Scan for the cell matching the given text and deliver its (x, y) coordinate at center. 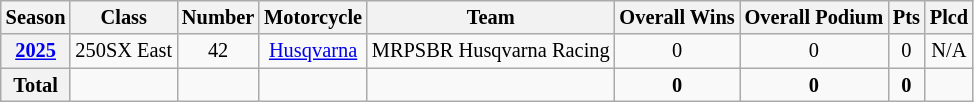
250SX East (124, 51)
42 (218, 51)
Overall Podium (814, 17)
MRPSBR Husqvarna Racing (491, 51)
Season (36, 17)
Husqvarna (313, 51)
Class (124, 17)
Team (491, 17)
Total (36, 85)
N/A (949, 51)
Overall Wins (678, 17)
Number (218, 17)
Motorcycle (313, 17)
Pts (906, 17)
Plcd (949, 17)
2025 (36, 51)
